Capture the cell that displays the provided text and extract its (x, y) central coordinate. 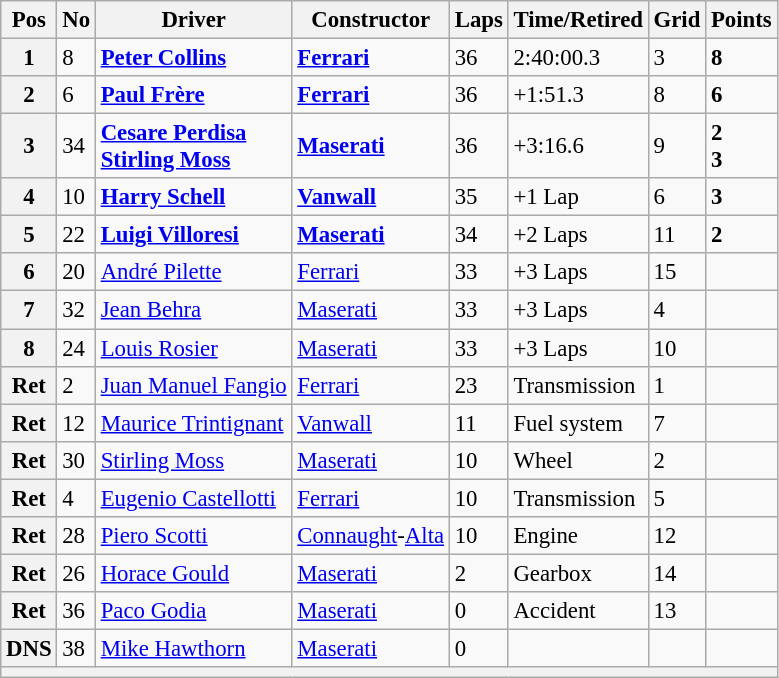
20 (76, 273)
26 (76, 573)
Piero Scotti (194, 536)
Luigi Villoresi (194, 235)
Paco Godia (194, 611)
Connaught-Alta (370, 536)
Peter Collins (194, 58)
24 (76, 348)
Engine (578, 536)
Grid (676, 20)
15 (676, 273)
Gearbox (578, 573)
Mike Hawthorn (194, 648)
14 (676, 573)
38 (76, 648)
Pos (29, 20)
2:40:00.3 (578, 58)
+1:51.3 (578, 95)
Wheel (578, 460)
32 (76, 310)
Louis Rosier (194, 348)
Stirling Moss (194, 460)
Horace Gould (194, 573)
Eugenio Castellotti (194, 498)
35 (478, 197)
Jean Behra (194, 310)
30 (76, 460)
28 (76, 536)
+3:16.6 (578, 146)
Maurice Trintignant (194, 423)
+2 Laps (578, 235)
Paul Frère (194, 95)
Laps (478, 20)
9 (676, 146)
Juan Manuel Fangio (194, 385)
Harry Schell (194, 197)
André Pilette (194, 273)
Cesare Perdisa Stirling Moss (194, 146)
Accident (578, 611)
22 (76, 235)
Time/Retired (578, 20)
13 (676, 611)
Driver (194, 20)
Constructor (370, 20)
+1 Lap (578, 197)
Fuel system (578, 423)
No (76, 20)
DNS (29, 648)
Points (742, 20)
